Find where the given text appears and provide that cell's center as [x, y] coordinate. 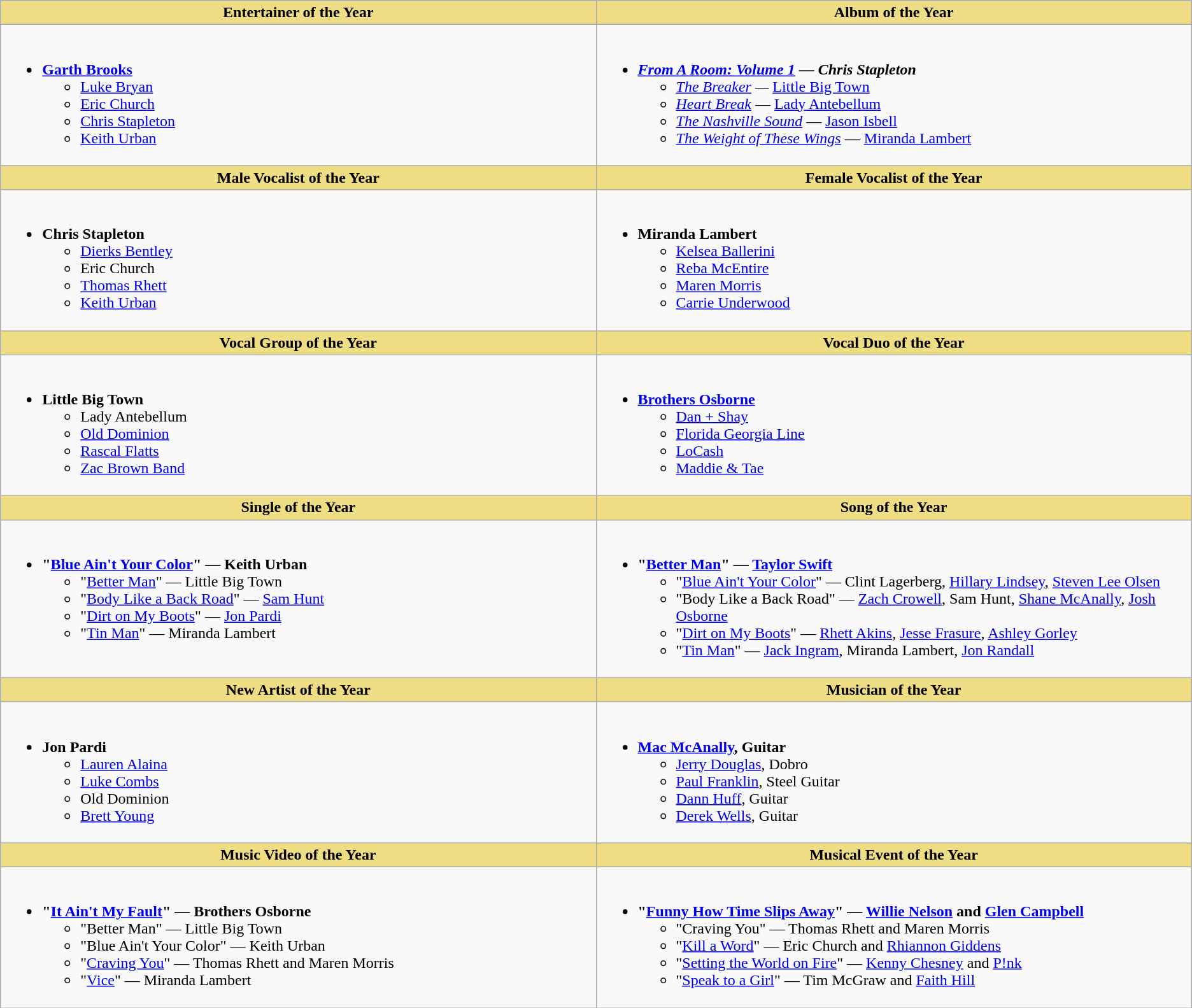
Musician of the Year [894, 690]
Mac McAnally, GuitarJerry Douglas, DobroPaul Franklin, Steel GuitarDann Huff, GuitarDerek Wells, Guitar [894, 772]
Little Big TownLady AntebellumOld DominionRascal FlattsZac Brown Band [298, 425]
New Artist of the Year [298, 690]
Miranda LambertKelsea BalleriniReba McEntireMaren MorrisCarrie Underwood [894, 260]
Jon PardiLauren AlainaLuke CombsOld DominionBrett Young [298, 772]
Song of the Year [894, 508]
Single of the Year [298, 508]
Vocal Duo of the Year [894, 343]
Chris StapletonDierks BentleyEric ChurchThomas RhettKeith Urban [298, 260]
Music Video of the Year [298, 855]
Musical Event of the Year [894, 855]
Entertainer of the Year [298, 13]
Album of the Year [894, 13]
Garth BrooksLuke BryanEric ChurchChris StapletonKeith Urban [298, 96]
Vocal Group of the Year [298, 343]
Brothers OsborneDan + ShayFlorida Georgia LineLoCashMaddie & Tae [894, 425]
Male Vocalist of the Year [298, 178]
Female Vocalist of the Year [894, 178]
